Pinpoint the cell where the given text exists, returning its (X, Y) midpoint coordinate. 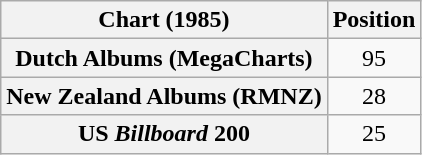
Position (374, 20)
25 (374, 134)
US Billboard 200 (164, 134)
Dutch Albums (MegaCharts) (164, 58)
95 (374, 58)
New Zealand Albums (RMNZ) (164, 96)
28 (374, 96)
Chart (1985) (164, 20)
